Locate the cell with the specified text and output its (x, y) center coordinate. 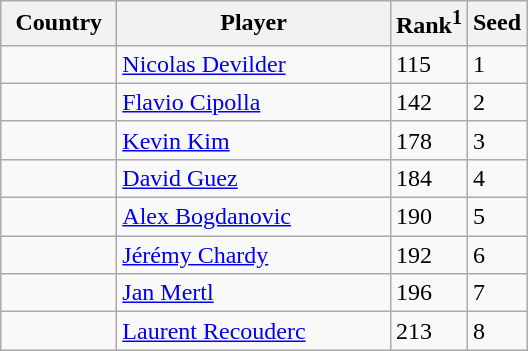
Alex Bogdanovic (254, 217)
196 (428, 293)
8 (496, 331)
Nicolas Devilder (254, 64)
184 (428, 178)
Country (59, 24)
190 (428, 217)
Player (254, 24)
6 (496, 255)
7 (496, 293)
142 (428, 102)
1 (496, 64)
4 (496, 178)
Jan Mertl (254, 293)
3 (496, 140)
Jérémy Chardy (254, 255)
Rank1 (428, 24)
192 (428, 255)
178 (428, 140)
2 (496, 102)
Laurent Recouderc (254, 331)
115 (428, 64)
David Guez (254, 178)
5 (496, 217)
Kevin Kim (254, 140)
Flavio Cipolla (254, 102)
213 (428, 331)
Seed (496, 24)
